For the text-containing cell, return its midpoint in [x, y] coordinate format. 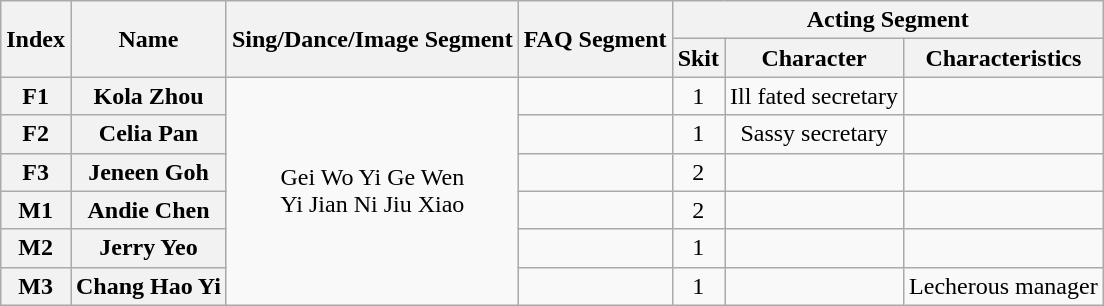
F3 [36, 172]
Skit [698, 58]
Jeneen Goh [148, 172]
FAQ Segment [595, 39]
Character [814, 58]
Lecherous manager [1004, 286]
Gei Wo Yi Ge Wen Yi Jian Ni Jiu Xiao [372, 191]
Sing/Dance/Image Segment [372, 39]
Kola Zhou [148, 96]
Index [36, 39]
M2 [36, 248]
Characteristics [1004, 58]
M1 [36, 210]
Ill fated secretary [814, 96]
F1 [36, 96]
Name [148, 39]
F2 [36, 134]
Acting Segment [888, 20]
Celia Pan [148, 134]
M3 [36, 286]
Andie Chen [148, 210]
Sassy secretary [814, 134]
Chang Hao Yi [148, 286]
Jerry Yeo [148, 248]
